Search for the cell housing the specified text and yield its (X, Y) center coordinate. 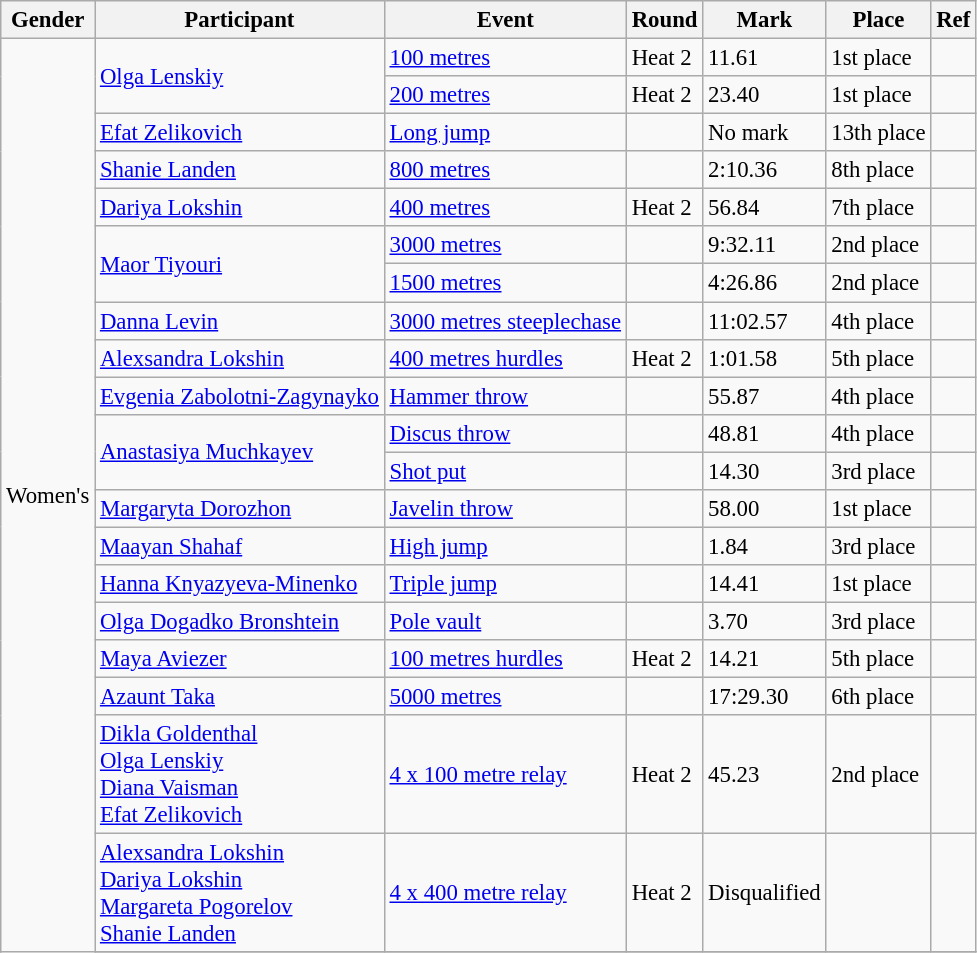
High jump (505, 546)
Efat Zelikovich (240, 133)
Maor Tiyouri (240, 264)
Dikla GoldenthalOlga LenskiyDiana VaismanEfat Zelikovich (240, 774)
Disqualified (764, 894)
Shanie Landen (240, 170)
Danna Levin (240, 321)
800 metres (505, 170)
14.30 (764, 471)
Event (505, 20)
400 metres hurdles (505, 358)
Olga Dogadko Bronshtein (240, 621)
Round (664, 20)
11.61 (764, 58)
13th place (878, 133)
Anastasiya Muchkayev (240, 452)
Triple jump (505, 584)
1500 metres (505, 283)
Alexsandra LokshinDariya LokshinMargareta PogorelovShanie Landen (240, 894)
400 metres (505, 208)
100 metres hurdles (505, 659)
Women's (48, 496)
Gender (48, 20)
55.87 (764, 396)
3000 metres (505, 245)
Shot put (505, 471)
Evgenia Zabolotni-Zagynayko (240, 396)
3.70 (764, 621)
Long jump (505, 133)
48.81 (764, 433)
No mark (764, 133)
8th place (878, 170)
4 x 100 metre relay (505, 774)
Hammer throw (505, 396)
4:26.86 (764, 283)
4 x 400 metre relay (505, 894)
6th place (878, 697)
Pole vault (505, 621)
Maayan Shahaf (240, 546)
Participant (240, 20)
Alexsandra Lokshin (240, 358)
14.41 (764, 584)
1.84 (764, 546)
7th place (878, 208)
56.84 (764, 208)
Dariya Lokshin (240, 208)
45.23 (764, 774)
Javelin throw (505, 509)
Place (878, 20)
Olga Lenskiy (240, 76)
Mark (764, 20)
200 metres (505, 95)
Maya Aviezer (240, 659)
1:01.58 (764, 358)
Discus throw (505, 433)
11:02.57 (764, 321)
Margaryta Dorozhon (240, 509)
2:10.36 (764, 170)
23.40 (764, 95)
9:32.11 (764, 245)
17:29.30 (764, 697)
100 metres (505, 58)
58.00 (764, 509)
14.21 (764, 659)
Ref (954, 20)
3000 metres steeplechase (505, 321)
Azaunt Taka (240, 697)
Hanna Knyazyeva-Minenko (240, 584)
5000 metres (505, 697)
